Determine the [X, Y] coordinate at the center of the cell enclosing the given text.  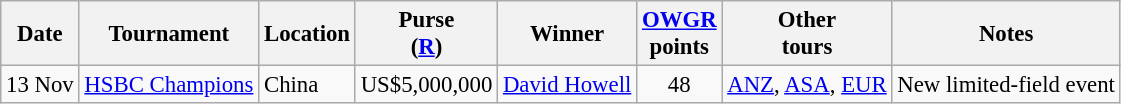
48 [680, 85]
Purse(R) [426, 34]
ANZ, ASA, EUR [807, 85]
Othertours [807, 34]
New limited-field event [1006, 85]
Notes [1006, 34]
OWGRpoints [680, 34]
US$5,000,000 [426, 85]
Location [308, 34]
Tournament [169, 34]
Winner [568, 34]
David Howell [568, 85]
China [308, 85]
HSBC Champions [169, 85]
Date [40, 34]
13 Nov [40, 85]
